Locate the cell with the specified text and output its [X, Y] center coordinate. 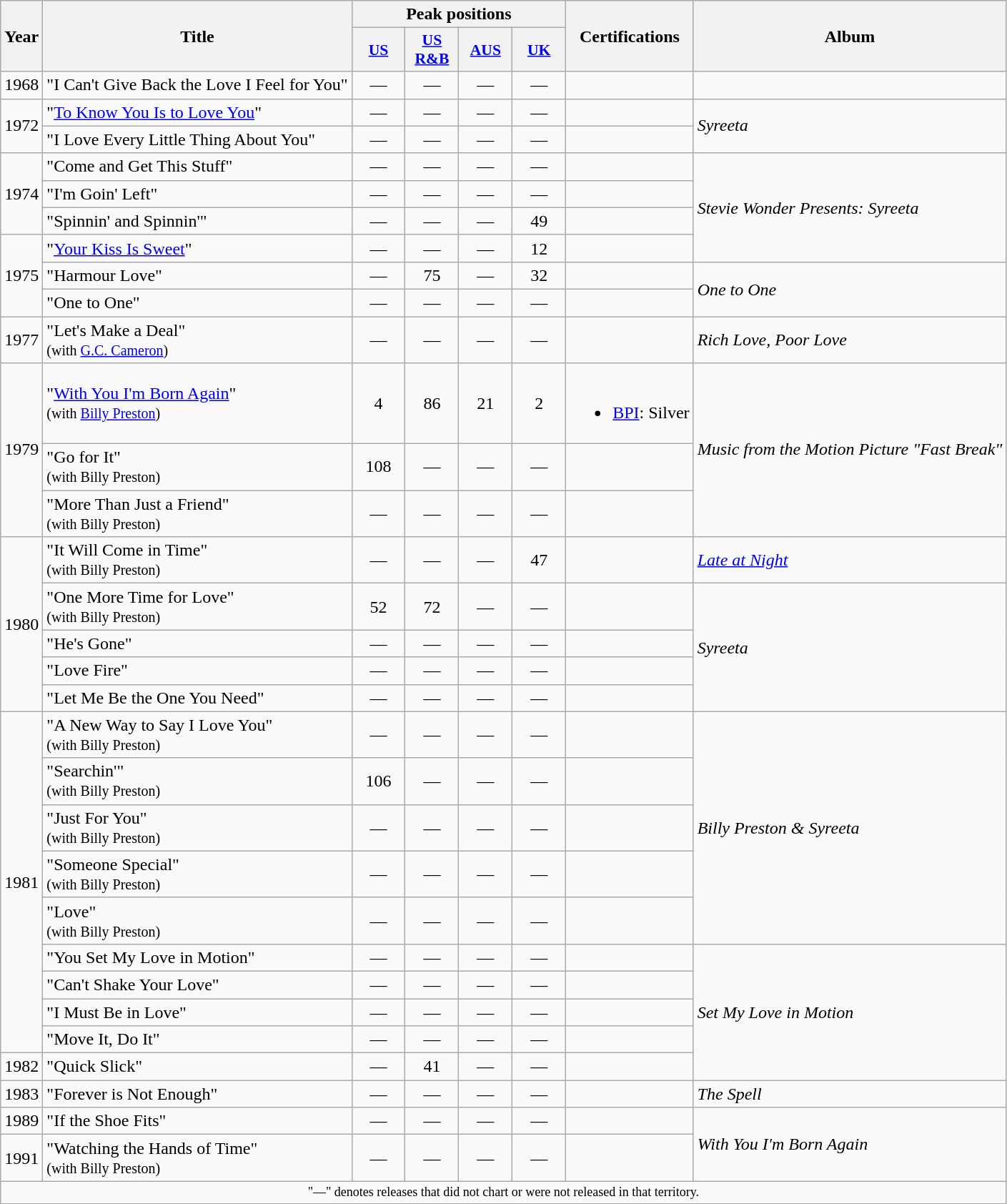
Album [850, 36]
Set My Love in Motion [850, 1012]
"I Can't Give Back the Love I Feel for You" [197, 85]
1982 [21, 1067]
"You Set My Love in Motion" [197, 957]
"Harmour Love" [197, 275]
Late at Night [850, 561]
21 [486, 403]
1972 [21, 126]
BPI: Silver [630, 403]
"More Than Just a Friend"(with Billy Preston) [197, 513]
86 [432, 403]
32 [539, 275]
72 [432, 606]
"He's Gone" [197, 643]
"Forever is Not Enough" [197, 1094]
UK [539, 50]
47 [539, 561]
52 [379, 606]
"Come and Get This Stuff" [197, 167]
"Let's Make a Deal" (with G.C. Cameron) [197, 339]
USR&B [432, 50]
1989 [21, 1121]
AUS [486, 50]
1979 [21, 450]
1974 [21, 194]
One to One [850, 289]
"One More Time for Love"(with Billy Preston) [197, 606]
"Watching the Hands of Time"(with Billy Preston) [197, 1158]
"Go for It"(with Billy Preston) [197, 468]
106 [379, 781]
"Just For You" (with Billy Preston) [197, 828]
2 [539, 403]
"Searchin'" (with Billy Preston) [197, 781]
1980 [21, 624]
1977 [21, 339]
1968 [21, 85]
Year [21, 36]
"Quick Slick" [197, 1067]
"Spinnin' and Spinnin'" [197, 221]
4 [379, 403]
1975 [21, 275]
"Love Fire" [197, 671]
1983 [21, 1094]
12 [539, 248]
"Someone Special" (with Billy Preston) [197, 874]
108 [379, 468]
"It Will Come in Time" (with Billy Preston) [197, 561]
"Your Kiss Is Sweet" [197, 248]
Rich Love, Poor Love [850, 339]
Billy Preston & Syreeta [850, 828]
41 [432, 1067]
The Spell [850, 1094]
49 [539, 221]
"I Must Be in Love" [197, 1012]
Stevie Wonder Presents: Syreeta [850, 207]
"A New Way to Say I Love You" (with Billy Preston) [197, 735]
With You I'm Born Again [850, 1144]
Peak positions [459, 14]
"—" denotes releases that did not chart or were not released in that territory. [503, 1193]
"With You I'm Born Again"(with Billy Preston) [197, 403]
"I Love Every Little Thing About You" [197, 139]
1991 [21, 1158]
Title [197, 36]
US [379, 50]
Certifications [630, 36]
"Can't Shake Your Love" [197, 985]
1981 [21, 882]
75 [432, 275]
"One to One" [197, 302]
"I'm Goin' Left" [197, 194]
"To Know You Is to Love You" [197, 112]
Music from the Motion Picture "Fast Break" [850, 450]
"Move It, Do It" [197, 1040]
"Let Me Be the One You Need" [197, 698]
"Love" (with Billy Preston) [197, 921]
"If the Shoe Fits" [197, 1121]
